Provide the (x, y) coordinate of the cell's center where the given text is located.  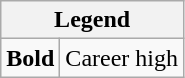
Legend (92, 20)
Career high (122, 58)
Bold (30, 58)
